For the text-containing cell, return its midpoint in [x, y] coordinate format. 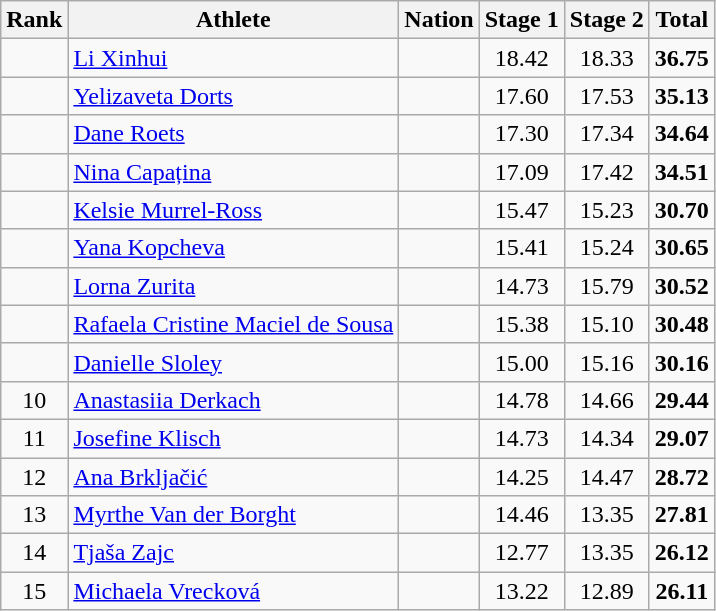
17.53 [606, 96]
Kelsie Murrel-Ross [234, 210]
17.60 [522, 96]
30.48 [682, 324]
Stage 2 [606, 20]
Danielle Sloley [234, 362]
12 [34, 477]
12.89 [606, 591]
15.16 [606, 362]
15.10 [606, 324]
18.42 [522, 58]
15 [34, 591]
11 [34, 438]
15.23 [606, 210]
Yana Kopcheva [234, 248]
29.07 [682, 438]
Total [682, 20]
28.72 [682, 477]
14.34 [606, 438]
14.78 [522, 400]
15.47 [522, 210]
Rafaela Cristine Maciel de Sousa [234, 324]
26.11 [682, 591]
36.75 [682, 58]
29.44 [682, 400]
18.33 [606, 58]
Athlete [234, 20]
35.13 [682, 96]
14.66 [606, 400]
Nina Capațina [234, 172]
Nation [439, 20]
17.42 [606, 172]
17.34 [606, 134]
14.46 [522, 515]
13.22 [522, 591]
Michaela Vrecková [234, 591]
Dane Roets [234, 134]
15.00 [522, 362]
26.12 [682, 553]
15.24 [606, 248]
Rank [34, 20]
10 [34, 400]
30.65 [682, 248]
Tjaša Zajc [234, 553]
14.47 [606, 477]
Josefine Klisch [234, 438]
15.79 [606, 286]
27.81 [682, 515]
Li Xinhui [234, 58]
15.41 [522, 248]
17.09 [522, 172]
12.77 [522, 553]
14 [34, 553]
15.38 [522, 324]
30.52 [682, 286]
14.25 [522, 477]
34.64 [682, 134]
Lorna Zurita [234, 286]
30.16 [682, 362]
Ana Brkljačić [234, 477]
17.30 [522, 134]
Myrthe Van der Borght [234, 515]
13 [34, 515]
34.51 [682, 172]
Yelizaveta Dorts [234, 96]
Anastasiia Derkach [234, 400]
Stage 1 [522, 20]
30.70 [682, 210]
